Provide the (x, y) coordinate of the cell's center where the given text is located.  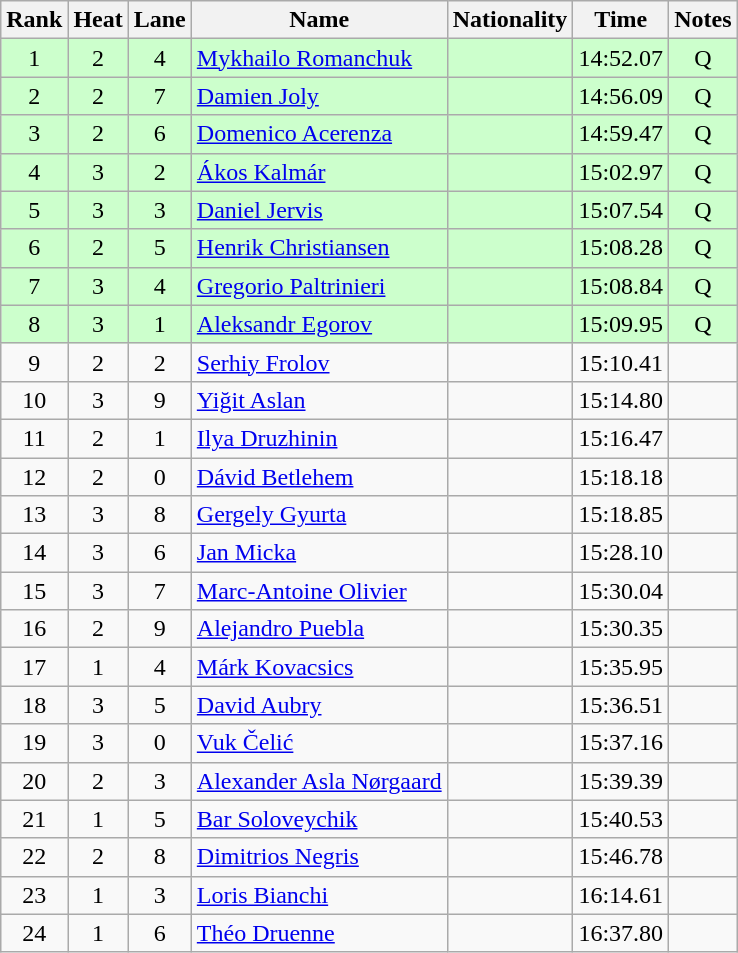
Alejandro Puebla (319, 629)
Dávid Betlehem (319, 477)
15:40.53 (621, 819)
Dimitrios Negris (319, 857)
16 (34, 629)
Marc-Antoine Olivier (319, 591)
14:56.09 (621, 96)
Lane (160, 20)
Gregorio Paltrinieri (319, 286)
Jan Micka (319, 553)
10 (34, 400)
Mykhailo Romanchuk (319, 58)
11 (34, 438)
15:36.51 (621, 705)
15:28.10 (621, 553)
15:08.84 (621, 286)
Alexander Asla Nørgaard (319, 781)
14:59.47 (621, 134)
21 (34, 819)
20 (34, 781)
24 (34, 933)
Ilya Druzhinin (319, 438)
Damien Joly (319, 96)
15:35.95 (621, 667)
15:16.47 (621, 438)
Vuk Čelić (319, 743)
14:52.07 (621, 58)
15:30.04 (621, 591)
15:10.41 (621, 362)
15:14.80 (621, 400)
Notes (703, 20)
15:39.39 (621, 781)
Aleksandr Egorov (319, 324)
15 (34, 591)
Rank (34, 20)
Gergely Gyurta (319, 515)
Daniel Jervis (319, 210)
15:08.28 (621, 248)
Márk Kovacsics (319, 667)
15:02.97 (621, 172)
15:18.85 (621, 515)
Loris Bianchi (319, 895)
Yiğit Aslan (319, 400)
Domenico Acerenza (319, 134)
Nationality (510, 20)
12 (34, 477)
15:37.16 (621, 743)
15:07.54 (621, 210)
13 (34, 515)
16:14.61 (621, 895)
Time (621, 20)
22 (34, 857)
15:18.18 (621, 477)
16:37.80 (621, 933)
Henrik Christiansen (319, 248)
David Aubry (319, 705)
18 (34, 705)
Serhiy Frolov (319, 362)
15:30.35 (621, 629)
Heat (98, 20)
14 (34, 553)
Ákos Kalmár (319, 172)
15:09.95 (621, 324)
Name (319, 20)
15:46.78 (621, 857)
17 (34, 667)
19 (34, 743)
Théo Druenne (319, 933)
23 (34, 895)
Bar Soloveychik (319, 819)
